Provide the [X, Y] coordinate of the cell's center where the given text is located.  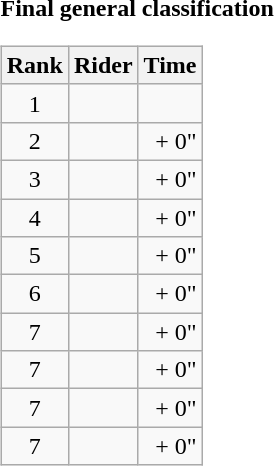
4 [34, 217]
1 [34, 103]
Rank [34, 65]
Time [170, 65]
2 [34, 141]
5 [34, 256]
Rider [103, 65]
3 [34, 179]
6 [34, 294]
